Determine the (x, y) coordinate at the center of the cell enclosing the given text.  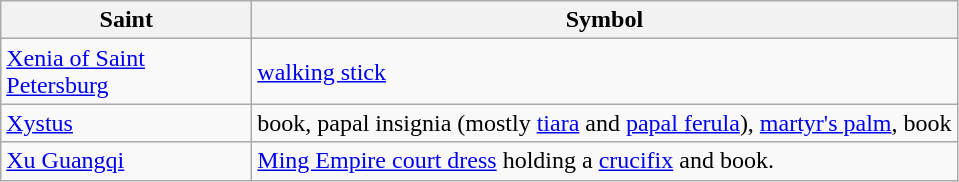
Xenia of Saint Petersburg (126, 72)
Xystus (126, 123)
Xu Guangqi (126, 161)
walking stick (604, 72)
book, papal insignia (mostly tiara and papal ferula), martyr's palm, book (604, 123)
Symbol (604, 20)
Ming Empire court dress holding a crucifix and book. (604, 161)
Saint (126, 20)
